Provide the (X, Y) coordinate of the cell's center where the given text is located.  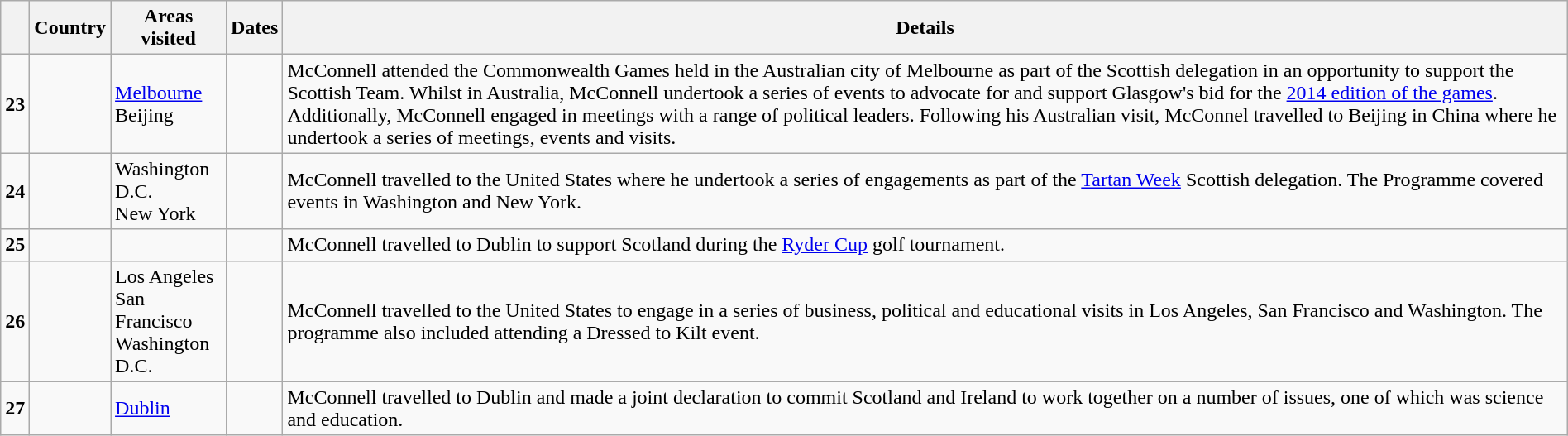
McConnell travelled to Dublin to support Scotland during the Ryder Cup golf tournament. (925, 245)
Country (70, 28)
27 (15, 409)
Los Angeles San Francisco Washington D.C. (169, 321)
Areas visited (169, 28)
Details (925, 28)
Melbourne Beijing (169, 104)
Dates (254, 28)
23 (15, 104)
26 (15, 321)
Washington D.C. New York (169, 191)
25 (15, 245)
Dublin (169, 409)
24 (15, 191)
